Pinpoint the cell where the given text exists, returning its (X, Y) midpoint coordinate. 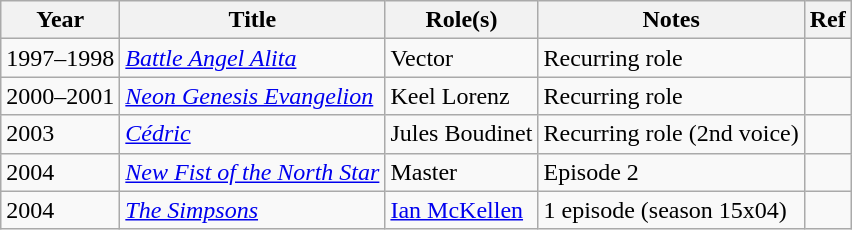
Role(s) (462, 20)
Neon Genesis Evangelion (252, 96)
1997–1998 (60, 58)
Ref (828, 20)
Recurring role (2nd voice) (671, 134)
The Simpsons (252, 210)
Vector (462, 58)
Cédric (252, 134)
Title (252, 20)
Year (60, 20)
Ian McKellen (462, 210)
Master (462, 172)
Keel Lorenz (462, 96)
New Fist of the North Star (252, 172)
2000–2001 (60, 96)
Battle Angel Alita (252, 58)
1 episode (season 15x04) (671, 210)
2003 (60, 134)
Jules Boudinet (462, 134)
Episode 2 (671, 172)
Notes (671, 20)
